Find where the given text appears and provide that cell's center as [x, y] coordinate. 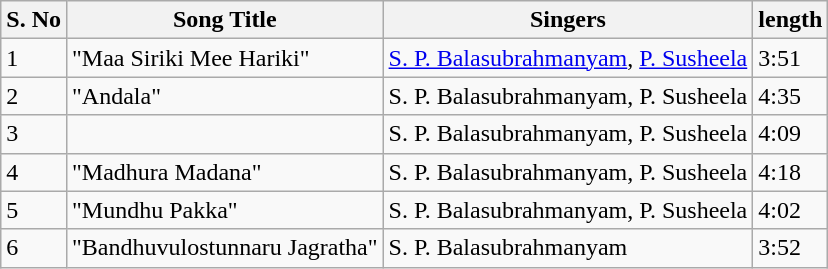
4:35 [790, 96]
3 [34, 134]
4:02 [790, 210]
length [790, 20]
1 [34, 58]
Singers [568, 20]
S. P. Balasubrahmanyam [568, 248]
S. No [34, 20]
4:09 [790, 134]
3:52 [790, 248]
4:18 [790, 172]
"Bandhuvulostunnaru Jagratha" [224, 248]
"Andala" [224, 96]
Song Title [224, 20]
"Maa Siriki Mee Hariki" [224, 58]
2 [34, 96]
4 [34, 172]
3:51 [790, 58]
5 [34, 210]
"Mundhu Pakka" [224, 210]
6 [34, 248]
"Madhura Madana" [224, 172]
